Extract the [X, Y] coordinate from the center of the cell holding the provided text.  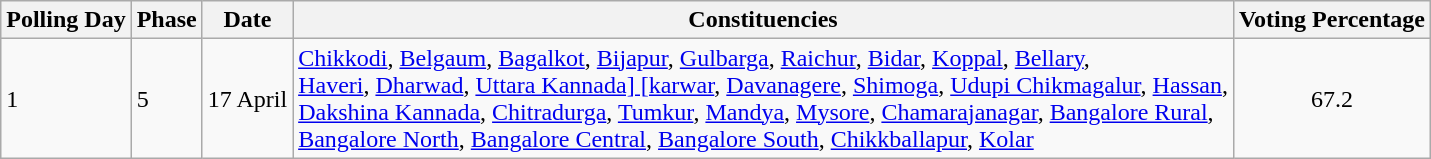
1 [66, 98]
17 April [247, 98]
Phase [166, 20]
Voting Percentage [1332, 20]
5 [166, 98]
Date [247, 20]
Polling Day [66, 20]
67.2 [1332, 98]
Constituencies [764, 20]
